Search for the cell housing the specified text and yield its (x, y) center coordinate. 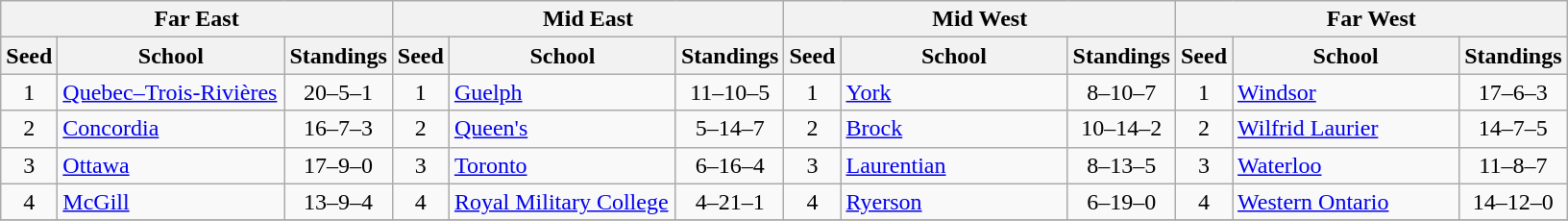
16–7–3 (338, 129)
17–6–3 (1513, 92)
5–14–7 (729, 129)
Far West (1371, 19)
Royal Military College (562, 202)
6–16–4 (729, 165)
Quebec–Trois-Rivières (171, 92)
Far East (197, 19)
Ryerson (954, 202)
17–9–0 (338, 165)
11–8–7 (1513, 165)
Brock (954, 129)
Laurentian (954, 165)
Queen's (562, 129)
14–12–0 (1513, 202)
York (954, 92)
20–5–1 (338, 92)
Ottawa (171, 165)
Windsor (1346, 92)
McGill (171, 202)
10–14–2 (1121, 129)
Mid East (588, 19)
11–10–5 (729, 92)
Toronto (562, 165)
Western Ontario (1346, 202)
13–9–4 (338, 202)
Mid West (980, 19)
8–10–7 (1121, 92)
Concordia (171, 129)
4–21–1 (729, 202)
6–19–0 (1121, 202)
Wilfrid Laurier (1346, 129)
14–7–5 (1513, 129)
Waterloo (1346, 165)
Guelph (562, 92)
8–13–5 (1121, 165)
